Find where the given text appears and provide that cell's center as [x, y] coordinate. 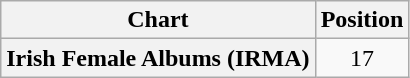
17 [362, 58]
Irish Female Albums (IRMA) [158, 58]
Chart [158, 20]
Position [362, 20]
